Extract the (x, y) coordinate from the center of the cell holding the provided text.  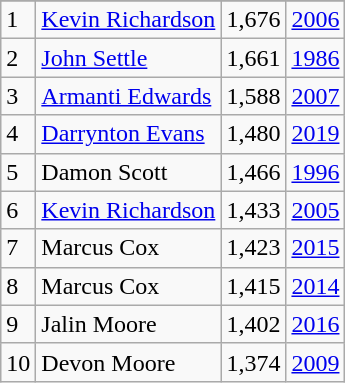
5 (18, 172)
1986 (316, 58)
3 (18, 96)
Devon Moore (128, 362)
4 (18, 134)
2016 (316, 324)
2009 (316, 362)
2019 (316, 134)
1,423 (254, 248)
1,588 (254, 96)
1,466 (254, 172)
8 (18, 286)
John Settle (128, 58)
2014 (316, 286)
1,374 (254, 362)
2 (18, 58)
2006 (316, 20)
7 (18, 248)
2015 (316, 248)
1996 (316, 172)
Darrynton Evans (128, 134)
1,433 (254, 210)
1,480 (254, 134)
Armanti Edwards (128, 96)
Damon Scott (128, 172)
Jalin Moore (128, 324)
1,676 (254, 20)
1,402 (254, 324)
9 (18, 324)
1,415 (254, 286)
10 (18, 362)
2005 (316, 210)
6 (18, 210)
1,661 (254, 58)
1 (18, 20)
2007 (316, 96)
